Locate the cell with the specified text and output its [X, Y] center coordinate. 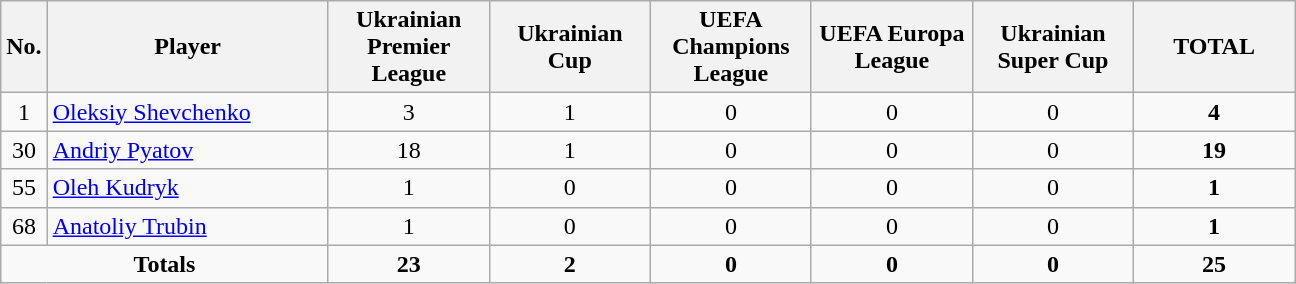
Andriy Pyatov [188, 150]
25 [1214, 264]
Totals [164, 264]
23 [408, 264]
No. [24, 47]
Ukrainian Cup [570, 47]
18 [408, 150]
30 [24, 150]
Ukrainian Super Cup [1052, 47]
19 [1214, 150]
68 [24, 226]
Ukrainian Premier League [408, 47]
Oleksiy Shevchenko [188, 112]
UEFA Champions League [730, 47]
4 [1214, 112]
55 [24, 188]
Anatoliy Trubin [188, 226]
3 [408, 112]
2 [570, 264]
UEFA Europa League [892, 47]
Oleh Kudryk [188, 188]
TOTAL [1214, 47]
Player [188, 47]
